Return the [x, y] coordinate for the center point of the cell that contains the specified text.  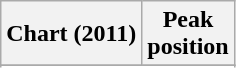
Chart (2011) [72, 34]
Peakposition [188, 34]
